From the cell containing the given text, extract its center point as [x, y] coordinate. 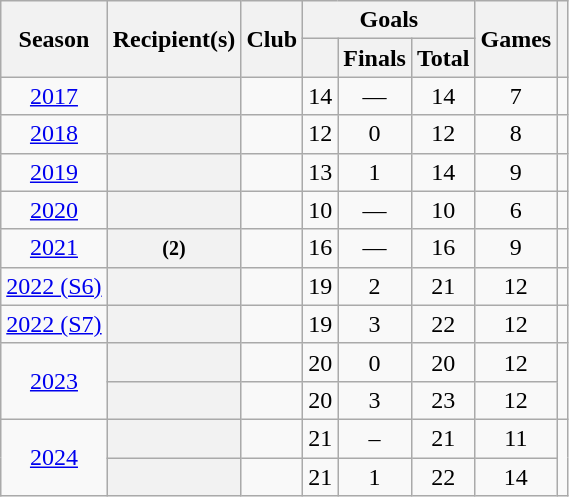
Finals [375, 58]
Season [54, 39]
2022 (S6) [54, 286]
6 [516, 210]
Club [272, 39]
2019 [54, 172]
2024 [54, 457]
2023 [54, 381]
11 [516, 438]
23 [443, 400]
2017 [54, 96]
2 [375, 286]
– [375, 438]
Goals [389, 20]
8 [516, 134]
13 [320, 172]
Recipient(s) [174, 39]
2022 (S7) [54, 324]
2018 [54, 134]
Total [443, 58]
2021 [54, 248]
7 [516, 96]
2020 [54, 210]
Games [516, 39]
(2) [174, 248]
